Determine the (x, y) coordinate at the center of the cell enclosing the given text.  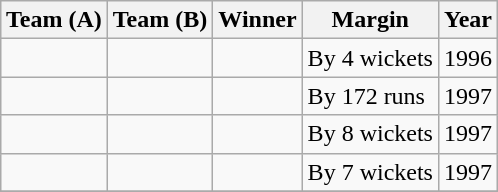
Winner (258, 20)
Margin (370, 20)
Team (A) (54, 20)
Team (B) (160, 20)
1996 (468, 58)
By 7 wickets (370, 172)
By 4 wickets (370, 58)
Year (468, 20)
By 172 runs (370, 96)
By 8 wickets (370, 134)
